Identify which cell holds the provided text, then report its [X, Y] central coordinate. 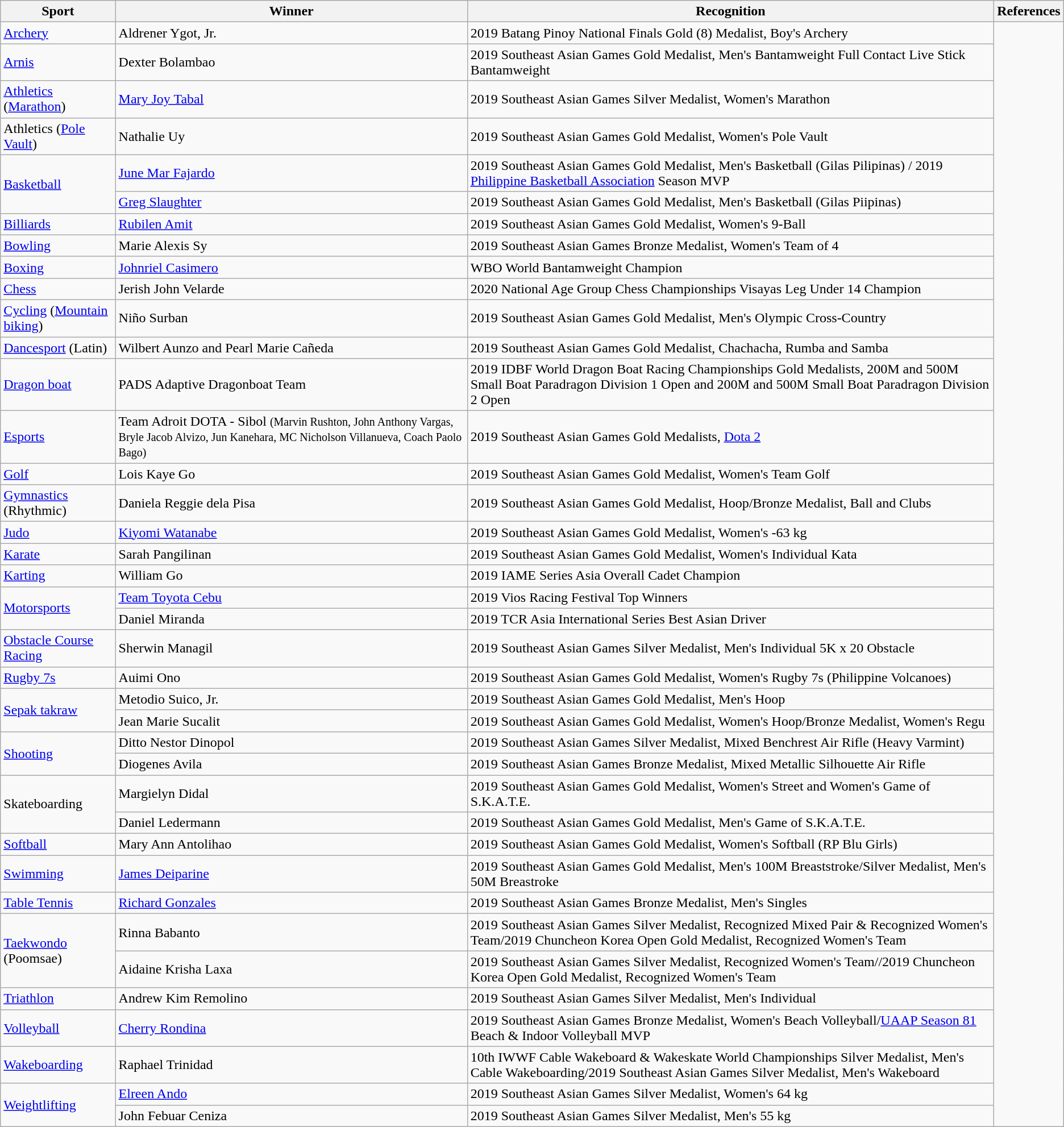
Cherry Rondina [291, 1028]
Basketball [58, 184]
Sport [58, 11]
Team Adroit DOTA - Sibol (Marvin Rushton, John Anthony Vargas, Bryle Jacob Alvizo, Jun Kanehara, MC Nicholson Villanueva, Coach Paolo Bago) [291, 437]
WBO World Bantamweight Champion [731, 267]
James Deiparine [291, 874]
Mary Ann Antolihao [291, 845]
Volleyball [58, 1028]
2020 National Age Group Chess Championships Visayas Leg Under 14 Champion [731, 289]
2019 Southeast Asian Games Gold Medalist, Women's Individual Kata [731, 554]
William Go [291, 576]
2019 Southeast Asian Games Gold Medalist, Women's Street and Women's Game of S.K.A.T.E. [731, 793]
Wakeboarding [58, 1065]
2019 Southeast Asian Games Gold Medalist, Men's Olympic Cross-Country [731, 318]
Karate [58, 554]
2019 Southeast Asian Games Silver Medalist, Women's 64 kg [731, 1094]
Team Toyota Cebu [291, 597]
2019 Southeast Asian Games Bronze Medalist, Men's Singles [731, 903]
Niño Surban [291, 318]
Margielyn Didal [291, 793]
2019 Southeast Asian Games Silver Medalist, Women's Marathon [731, 99]
2019 Southeast Asian Games Gold Medalist, Hoop/Bronze Medalist, Ball and Clubs [731, 504]
2019 Southeast Asian Games Bronze Medalist, Mixed Metallic Silhouette Air Rifle [731, 764]
Taekwondo (Poomsae) [58, 951]
Weightlifting [58, 1105]
John Febuar Ceniza [291, 1116]
Motorsports [58, 608]
Chess [58, 289]
Mary Joy Tabal [291, 99]
2019 Southeast Asian Games Silver Medalist, Mixed Benchrest Air Rifle (Heavy Varmint) [731, 742]
2019 Southeast Asian Games Gold Medalists, Dota 2 [731, 437]
Boxing [58, 267]
2019 Southeast Asian Games Gold Medalist, Women's Pole Vault [731, 136]
Auimi Ono [291, 677]
Lois Kaye Go [291, 474]
2019 Southeast Asian Games Gold Medalist, Men's 100M Breaststroke/Silver Medalist, Men's 50M Breastroke [731, 874]
Karting [58, 576]
2019 Southeast Asian Games Gold Medalist, Women's -63 kg [731, 533]
Jerish John Velarde [291, 289]
References [1029, 11]
2019 TCR Asia International Series Best Asian Driver [731, 619]
2019 Southeast Asian Games Silver Medalist, Recognized Women's Team//2019 Chuncheon Korea Open Gold Medalist, Recognized Women's Team [731, 970]
Bowling [58, 246]
Esports [58, 437]
2019 Southeast Asian Games Gold Medalist, Women's Hoop/Bronze Medalist, Women's Regu [731, 721]
Sarah Pangilinan [291, 554]
Nathalie Uy [291, 136]
Recognition [731, 11]
Andrew Kim Remolino [291, 999]
Metodio Suico, Jr. [291, 699]
Golf [58, 474]
2019 Southeast Asian Games Gold Medalist, Chachacha, Rumba and Samba [731, 347]
June Mar Fajardo [291, 173]
Skateboarding [58, 805]
Judo [58, 533]
2019 Southeast Asian Games Bronze Medalist, Women's Beach Volleyball/UAAP Season 81 Beach & Indoor Volleyball MVP [731, 1028]
2019 Southeast Asian Games Silver Medalist, Men's 55 kg [731, 1116]
Winner [291, 11]
Daniel Ledermann [291, 823]
Rugby 7s [58, 677]
Daniela Reggie dela Pisa [291, 504]
Shooting [58, 753]
Aldrener Ygot, Jr. [291, 33]
Dancesport (Latin) [58, 347]
2019 Southeast Asian Games Gold Medalist, Men's Basketball (Gilas Pilipinas) / 2019 Philippine Basketball Association Season MVP [731, 173]
2019 Southeast Asian Games Gold Medalist, Women's Softball (RP Blu Girls) [731, 845]
Sepak takraw [58, 710]
Swimming [58, 874]
Raphael Trinidad [291, 1065]
Jean Marie Sucalit [291, 721]
2019 Southeast Asian Games Gold Medalist, Men's Bantamweight Full Contact Live Stick Bantamweight [731, 63]
2019 Vios Racing Festival Top Winners [731, 597]
2019 IAME Series Asia Overall Cadet Champion [731, 576]
2019 Southeast Asian Games Gold Medalist, Men's Hoop [731, 699]
Richard Gonzales [291, 903]
Daniel Miranda [291, 619]
Rubilen Amit [291, 224]
Dragon boat [58, 385]
Rinna Babanto [291, 932]
Dexter Bolambao [291, 63]
Obstacle Course Racing [58, 648]
2019 Southeast Asian Games Gold Medalist, Women's Team Golf [731, 474]
Kiyomi Watanabe [291, 533]
Sherwin Managil [291, 648]
Athletics (Marathon) [58, 99]
Ditto Nestor Dinopol [291, 742]
Triathlon [58, 999]
Greg Slaughter [291, 202]
Aidaine Krisha Laxa [291, 970]
Wilbert Aunzo and Pearl Marie Cañeda [291, 347]
2019 Batang Pinoy National Finals Gold (8) Medalist, Boy's Archery [731, 33]
Marie Alexis Sy [291, 246]
2019 Southeast Asian Games Silver Medalist, Men's Individual [731, 999]
Arnis [58, 63]
2019 Southeast Asian Games Gold Medalist, Men's Basketball (Gilas Piipinas) [731, 202]
2019 Southeast Asian Games Gold Medalist, Women's 9-Ball [731, 224]
Table Tennis [58, 903]
Athletics (Pole Vault) [58, 136]
Elreen Ando [291, 1094]
Johnriel Casimero [291, 267]
2019 Southeast Asian Games Gold Medalist, Men's Game of S.K.A.T.E. [731, 823]
Diogenes Avila [291, 764]
Billiards [58, 224]
Gymnastics (Rhythmic) [58, 504]
Softball [58, 845]
2019 Southeast Asian Games Bronze Medalist, Women's Team of 4 [731, 246]
PADS Adaptive Dragonboat Team [291, 385]
2019 Southeast Asian Games Gold Medalist, Women's Rugby 7s (Philippine Volcanoes) [731, 677]
Cycling (Mountain biking) [58, 318]
Archery [58, 33]
2019 Southeast Asian Games Silver Medalist, Men's Individual 5K x 20 Obstacle [731, 648]
